Return [x, y] of the center of cell containing provided text 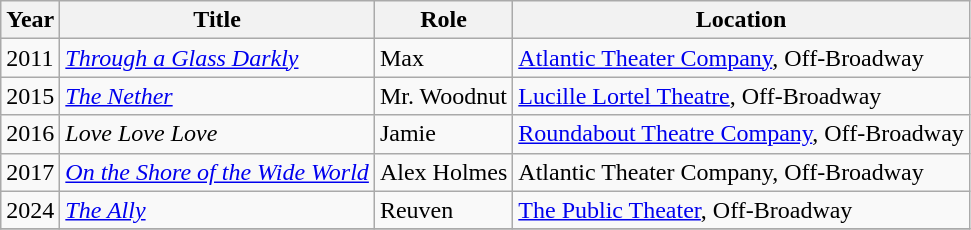
The Ally [218, 210]
Alex Holmes [443, 172]
The Nether [218, 96]
Jamie [443, 134]
Location [742, 20]
Through a Glass Darkly [218, 58]
Love Love Love [218, 134]
Lucille Lortel Theatre, Off-Broadway [742, 96]
On the Shore of the Wide World [218, 172]
2016 [30, 134]
Roundabout Theatre Company, Off-Broadway [742, 134]
The Public Theater, Off-Broadway [742, 210]
2011 [30, 58]
2017 [30, 172]
2015 [30, 96]
Max [443, 58]
Title [218, 20]
Reuven [443, 210]
Role [443, 20]
Mr. Woodnut [443, 96]
2024 [30, 210]
Year [30, 20]
